Return the (X, Y) coordinate for the center point of the cell that contains the specified text.  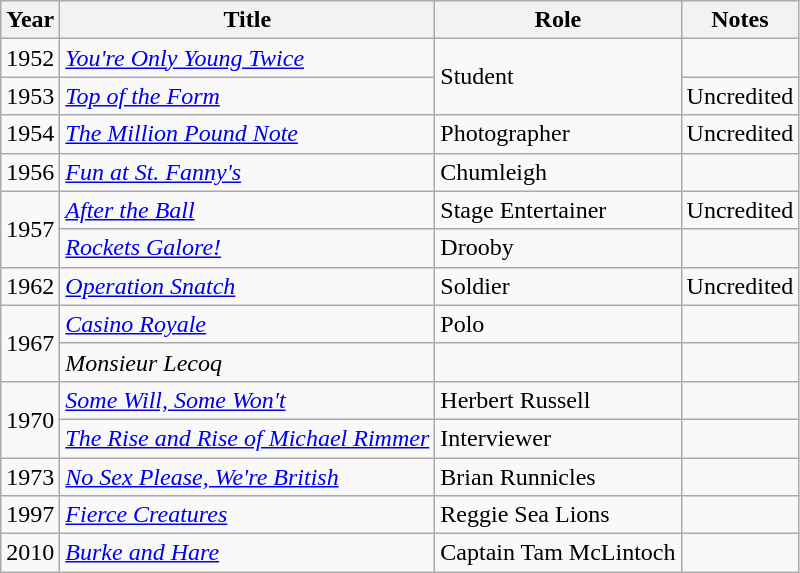
Rockets Galore! (248, 248)
Casino Royale (248, 324)
1953 (30, 96)
After the Ball (248, 210)
Student (558, 77)
1970 (30, 419)
Year (30, 20)
Role (558, 20)
Polo (558, 324)
Chumleigh (558, 172)
1954 (30, 134)
1973 (30, 477)
1957 (30, 229)
Drooby (558, 248)
Captain Tam McLintoch (558, 553)
1962 (30, 286)
Operation Snatch (248, 286)
Brian Runnicles (558, 477)
The Rise and Rise of Michael Rimmer (248, 438)
1956 (30, 172)
Soldier (558, 286)
2010 (30, 553)
Monsieur Lecoq (248, 362)
1997 (30, 515)
Fun at St. Fanny's (248, 172)
You're Only Young Twice (248, 58)
Fierce Creatures (248, 515)
Burke and Hare (248, 553)
Some Will, Some Won't (248, 400)
No Sex Please, We're British (248, 477)
Title (248, 20)
Stage Entertainer (558, 210)
Herbert Russell (558, 400)
Reggie Sea Lions (558, 515)
1967 (30, 343)
Interviewer (558, 438)
The Million Pound Note (248, 134)
Top of the Form (248, 96)
Photographer (558, 134)
Notes (740, 20)
1952 (30, 58)
